From the cell containing the given text, extract its center point as [X, Y] coordinate. 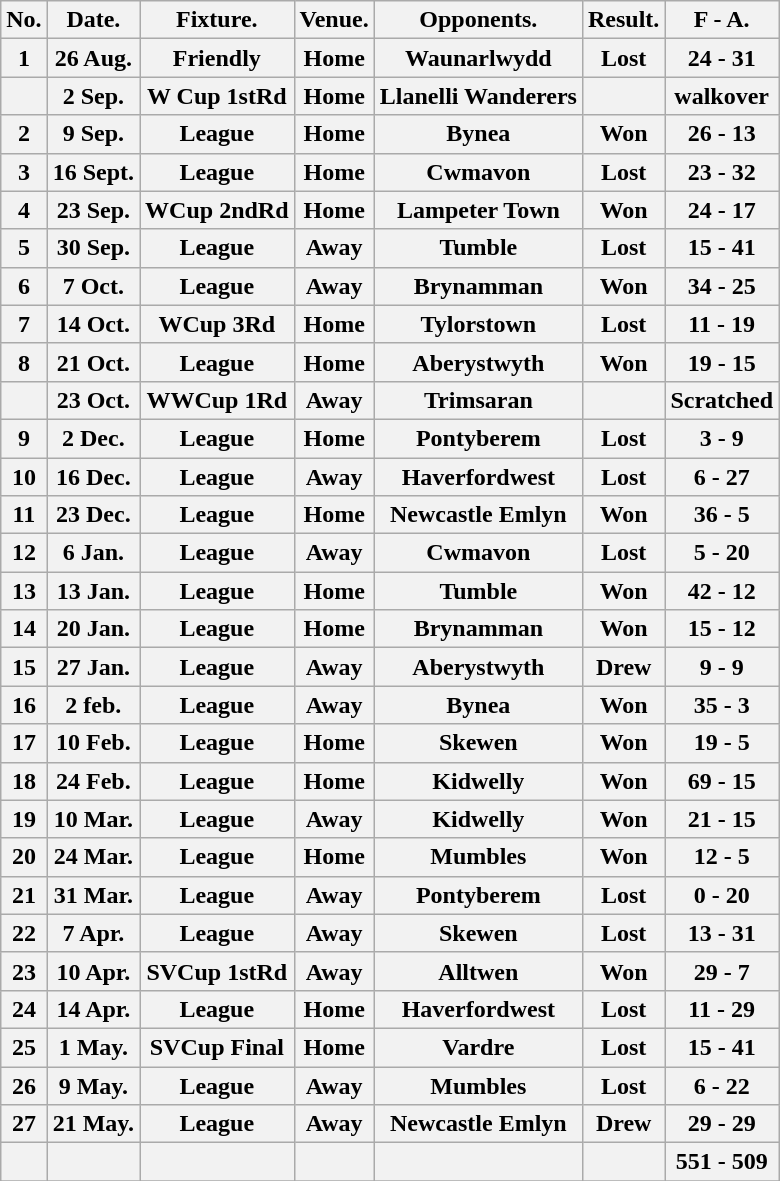
20 Jan. [93, 629]
34 - 25 [722, 286]
13 [24, 591]
0 - 20 [722, 895]
5 [24, 248]
3 - 9 [722, 438]
18 [24, 781]
1 [24, 58]
Opponents. [478, 20]
23 - 32 [722, 172]
Venue. [334, 20]
WWCup 1Rd [217, 400]
1 May. [93, 1047]
20 [24, 857]
8 [24, 362]
2 Dec. [93, 438]
24 Feb. [93, 781]
27 Jan. [93, 667]
21 [24, 895]
Fixture. [217, 20]
6 - 22 [722, 1085]
42 - 12 [722, 591]
9 Sep. [93, 134]
7 Apr. [93, 933]
23 Sep. [93, 210]
9 May. [93, 1085]
14 Apr. [93, 1009]
6 - 27 [722, 477]
23 [24, 971]
10 Feb. [93, 743]
6 Jan. [93, 553]
24 Mar. [93, 857]
24 - 17 [722, 210]
36 - 5 [722, 515]
10 Apr. [93, 971]
30 Sep. [93, 248]
19 - 5 [722, 743]
551 - 509 [722, 1162]
21 Oct. [93, 362]
SVCup 1stRd [217, 971]
9 [24, 438]
4 [24, 210]
walkover [722, 96]
26 [24, 1085]
21 - 15 [722, 819]
Alltwen [478, 971]
7 Oct. [93, 286]
27 [24, 1124]
WCup 2ndRd [217, 210]
2 [24, 134]
3 [24, 172]
14 Oct. [93, 324]
24 - 31 [722, 58]
21 May. [93, 1124]
SVCup Final [217, 1047]
11 - 29 [722, 1009]
F - A. [722, 20]
Result. [623, 20]
16 Sept. [93, 172]
Vardre [478, 1047]
12 [24, 553]
9 - 9 [722, 667]
35 - 3 [722, 705]
26 Aug. [93, 58]
11 - 19 [722, 324]
Friendly [217, 58]
16 [24, 705]
22 [24, 933]
11 [24, 515]
WCup 3Rd [217, 324]
25 [24, 1047]
No. [24, 20]
6 [24, 286]
5 - 20 [722, 553]
29 - 29 [722, 1124]
10 [24, 477]
13 Jan. [93, 591]
W Cup 1stRd [217, 96]
Lampeter Town [478, 210]
31 Mar. [93, 895]
Scratched [722, 400]
19 - 15 [722, 362]
12 - 5 [722, 857]
Tylorstown [478, 324]
2 Sep. [93, 96]
26 - 13 [722, 134]
14 [24, 629]
Llanelli Wanderers [478, 96]
Date. [93, 20]
2 feb. [93, 705]
16 Dec. [93, 477]
7 [24, 324]
69 - 15 [722, 781]
15 [24, 667]
23 Oct. [93, 400]
23 Dec. [93, 515]
Trimsaran [478, 400]
10 Mar. [93, 819]
Waunarlwydd [478, 58]
29 - 7 [722, 971]
19 [24, 819]
15 - 12 [722, 629]
17 [24, 743]
13 - 31 [722, 933]
24 [24, 1009]
